Find where the given text appears and provide that cell's center as (x, y) coordinate. 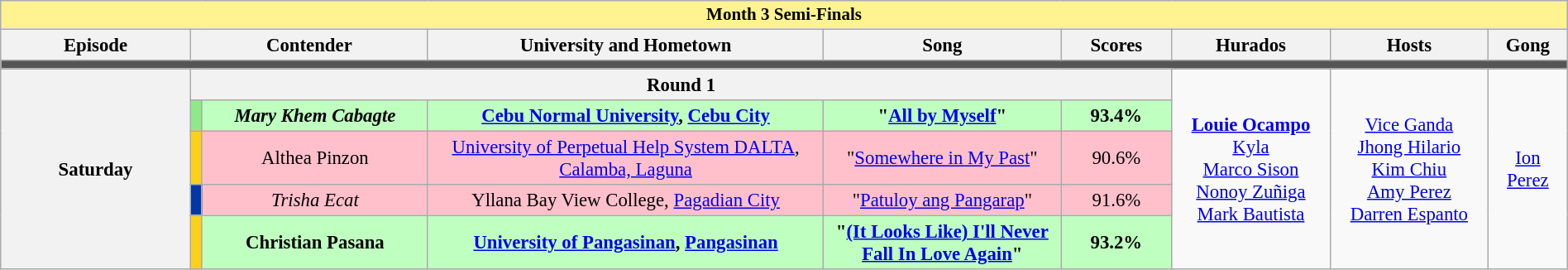
Episode (96, 45)
91.6% (1116, 200)
Round 1 (681, 84)
University of Perpetual Help System DALTA, Calamba, Laguna (625, 157)
Scores (1116, 45)
Mary Khem Cabagte (314, 116)
Trisha Ecat (314, 200)
University and Hometown (625, 45)
"Somewhere in My Past" (943, 157)
93.4% (1116, 116)
Saturday (96, 169)
Contender (309, 45)
Christian Pasana (314, 242)
Song (943, 45)
Althea Pinzon (314, 157)
Ion Perez (1528, 169)
90.6% (1116, 157)
Louie OcampoKylaMarco SisonNonoy ZuñigaMark Bautista (1250, 169)
Cebu Normal University, Cebu City (625, 116)
Yllana Bay View College, Pagadian City (625, 200)
"Patuloy ang Pangarap" (943, 200)
"(It Looks Like) I'll Never Fall In Love Again" (943, 242)
Vice GandaJhong HilarioKim ChiuAmy PerezDarren Espanto (1409, 169)
Gong (1528, 45)
Hosts (1409, 45)
University of Pangasinan, Pangasinan (625, 242)
93.2% (1116, 242)
Month 3 Semi-Finals (784, 15)
"All by Myself" (943, 116)
Hurados (1250, 45)
